Output the (x, y) coordinate of the center of the cell containing the given text.  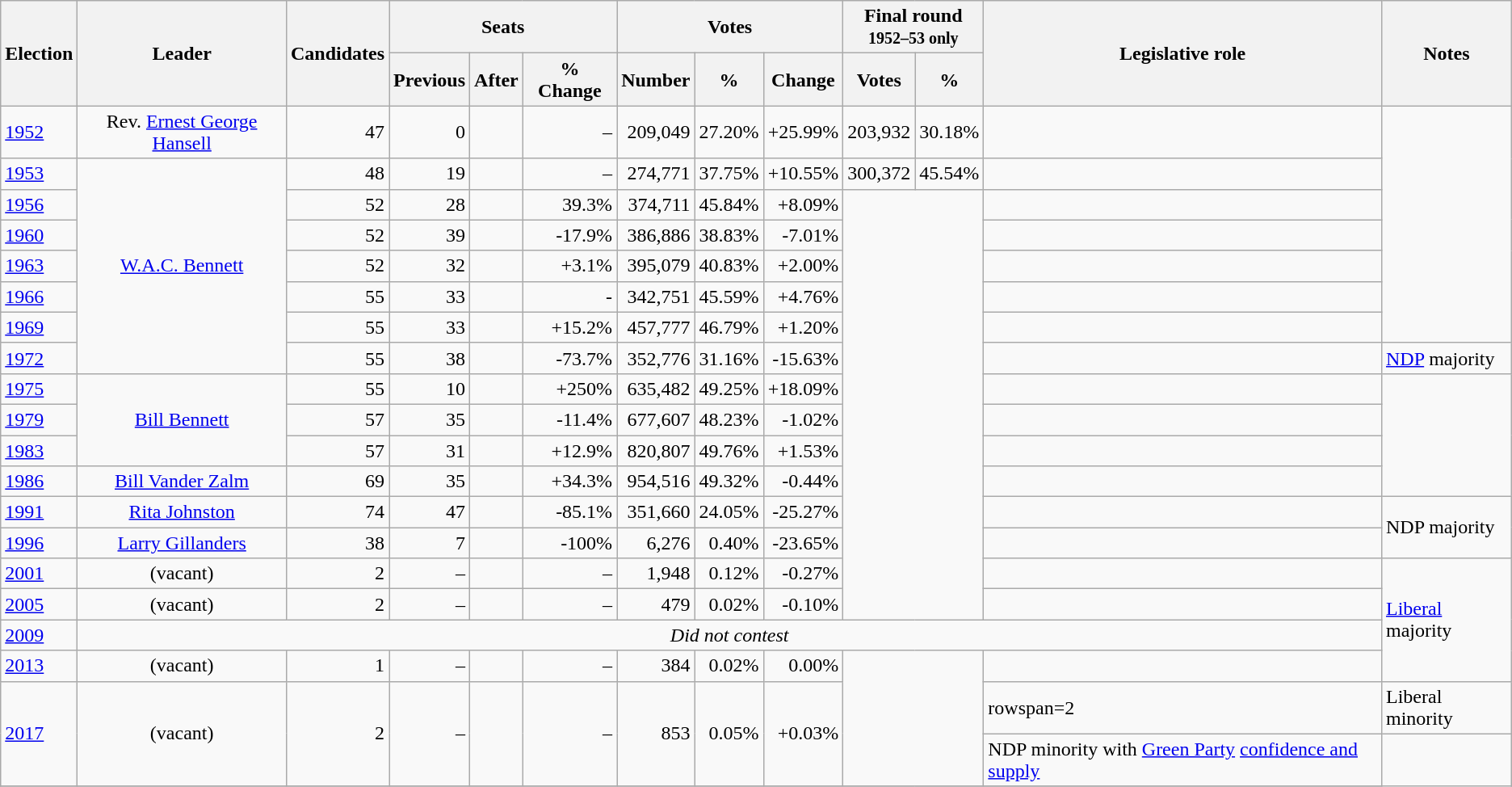
40.83% (729, 266)
45.84% (729, 204)
31.16% (729, 358)
352,776 (656, 358)
Rita Johnston (183, 512)
Change (803, 79)
24.05% (729, 512)
395,079 (656, 266)
+8.09% (803, 204)
+1.53% (803, 450)
954,516 (656, 482)
374,711 (656, 204)
1963 (39, 266)
38.83% (729, 235)
49.32% (729, 482)
1983 (39, 450)
+10.55% (803, 174)
69 (338, 482)
-23.65% (803, 543)
1966 (39, 297)
28 (430, 204)
+250% (569, 389)
- (569, 297)
0.00% (803, 666)
2001 (39, 574)
+34.3% (569, 482)
+12.9% (569, 450)
-0.27% (803, 574)
677,607 (656, 419)
30.18% (950, 133)
-73.7% (569, 358)
Candidates (338, 53)
203,932 (879, 133)
48 (338, 174)
After (497, 79)
49.76% (729, 450)
-15.63% (803, 358)
1986 (39, 482)
Larry Gillanders (183, 543)
1956 (39, 204)
-0.10% (803, 604)
+1.20% (803, 327)
-25.27% (803, 512)
45.54% (950, 174)
1,948 (656, 574)
Liberal minority (1446, 708)
Legislative role (1182, 53)
1952 (39, 133)
1953 (39, 174)
351,660 (656, 512)
384 (656, 666)
0 (430, 133)
46.79% (729, 327)
1 (338, 666)
2013 (39, 666)
32 (430, 266)
Number (656, 79)
Previous (430, 79)
274,771 (656, 174)
0.12% (729, 574)
-17.9% (569, 235)
1996 (39, 543)
1972 (39, 358)
Leader (183, 53)
1969 (39, 327)
39.3% (569, 204)
2009 (39, 635)
853 (656, 734)
Bill Bennett (183, 419)
-100% (569, 543)
635,482 (656, 389)
-85.1% (569, 512)
+0.03% (803, 734)
37.75% (729, 174)
1960 (39, 235)
300,372 (879, 174)
457,777 (656, 327)
0.40% (729, 543)
+18.09% (803, 389)
NDP minority with Green Party confidence and supply (1182, 760)
Final round1952–53 only (913, 27)
31 (430, 450)
479 (656, 604)
45.59% (729, 297)
6,276 (656, 543)
39 (430, 235)
Notes (1446, 53)
1979 (39, 419)
7 (430, 543)
+2.00% (803, 266)
Election (39, 53)
-11.4% (569, 419)
27.20% (729, 133)
386,886 (656, 235)
-0.44% (803, 482)
74 (338, 512)
1975 (39, 389)
820,807 (656, 450)
+3.1% (569, 266)
Rev. Ernest George Hansell (183, 133)
+15.2% (569, 327)
W.A.C. Bennett (183, 266)
2017 (39, 734)
19 (430, 174)
-7.01% (803, 235)
209,049 (656, 133)
49.25% (729, 389)
Did not contest (730, 635)
rowspan=2 (1182, 708)
% Change (569, 79)
Liberal majority (1446, 620)
Seats (503, 27)
1991 (39, 512)
342,751 (656, 297)
0.05% (729, 734)
2005 (39, 604)
Bill Vander Zalm (183, 482)
10 (430, 389)
+25.99% (803, 133)
-1.02% (803, 419)
48.23% (729, 419)
+4.76% (803, 297)
